Extract the [x, y] coordinate from the center of the cell holding the provided text.  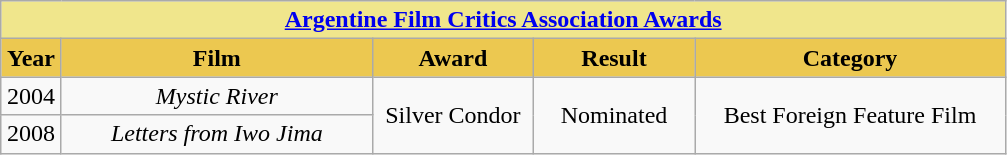
Argentine Film Critics Association Awards [504, 20]
Film [216, 58]
Award [452, 58]
Nominated [614, 115]
2004 [32, 96]
Best Foreign Feature Film [850, 115]
Year [32, 58]
Mystic River [216, 96]
Category [850, 58]
Result [614, 58]
Silver Condor [452, 115]
Letters from Iwo Jima [216, 134]
2008 [32, 134]
